Return (X, Y) of the center of cell containing provided text 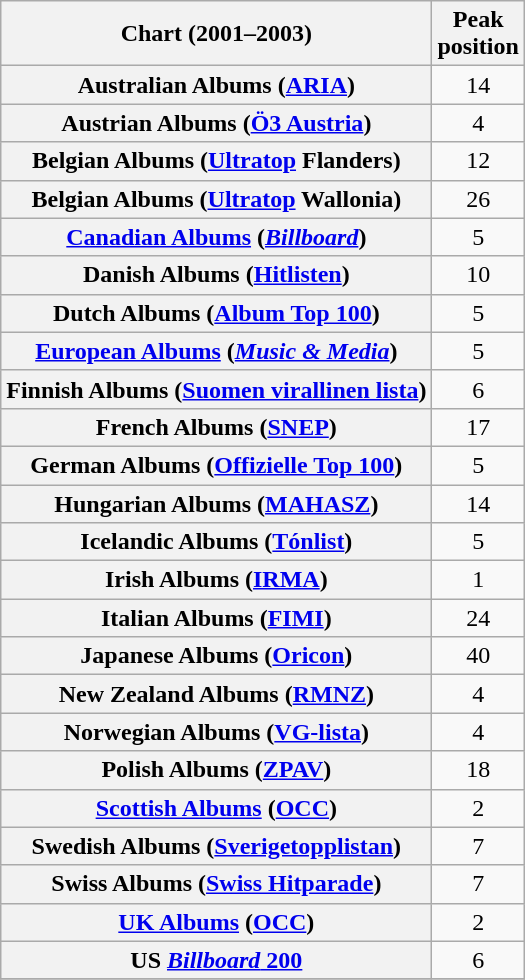
1 (478, 580)
26 (478, 199)
Icelandic Albums (Tónlist) (216, 542)
Polish Albums (ZPAV) (216, 770)
Swiss Albums (Swiss Hitparade) (216, 884)
Peakposition (478, 34)
German Albums (Offizielle Top 100) (216, 465)
US Billboard 200 (216, 960)
Norwegian Albums (VG-lista) (216, 732)
Austrian Albums (Ö3 Austria) (216, 123)
Swedish Albums (Sverigetopplistan) (216, 846)
12 (478, 161)
Dutch Albums (Album Top 100) (216, 313)
Australian Albums (ARIA) (216, 85)
Hungarian Albums (MAHASZ) (216, 503)
Scottish Albums (OCC) (216, 808)
Chart (2001–2003) (216, 34)
24 (478, 618)
17 (478, 427)
Danish Albums (Hitlisten) (216, 275)
European Albums (Music & Media) (216, 351)
Belgian Albums (Ultratop Wallonia) (216, 199)
Canadian Albums (Billboard) (216, 237)
Finnish Albums (Suomen virallinen lista) (216, 389)
New Zealand Albums (RMNZ) (216, 694)
10 (478, 275)
Irish Albums (IRMA) (216, 580)
French Albums (SNEP) (216, 427)
Japanese Albums (Oricon) (216, 656)
Italian Albums (FIMI) (216, 618)
UK Albums (OCC) (216, 922)
Belgian Albums (Ultratop Flanders) (216, 161)
18 (478, 770)
40 (478, 656)
